Capture the cell that displays the provided text and extract its (x, y) central coordinate. 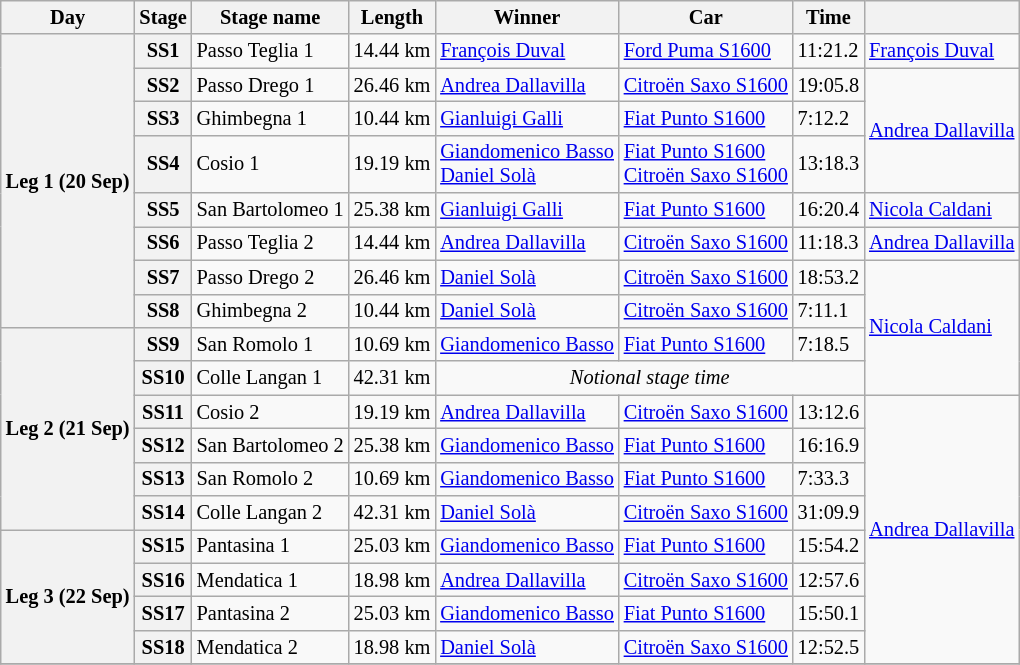
Stage (162, 17)
SS14 (162, 513)
Passo Drego 2 (270, 277)
7:33.3 (828, 479)
Fiat Punto S1600Citroën Saxo S1600 (706, 164)
SS4 (162, 164)
Passo Drego 1 (270, 85)
SS16 (162, 580)
San Bartolomeo 1 (270, 210)
SS2 (162, 85)
SS13 (162, 479)
18:53.2 (828, 277)
13:12.6 (828, 412)
31:09.9 (828, 513)
11:21.2 (828, 51)
Colle Langan 2 (270, 513)
16:20.4 (828, 210)
15:54.2 (828, 546)
11:18.3 (828, 243)
Ford Puma S1600 (706, 51)
Time (828, 17)
SS11 (162, 412)
SS6 (162, 243)
SS5 (162, 210)
SS15 (162, 546)
SS1 (162, 51)
Length (392, 17)
Day (68, 17)
Leg 3 (22 Sep) (68, 596)
7:18.5 (828, 344)
16:16.9 (828, 445)
SS9 (162, 344)
Cosio 1 (270, 164)
12:57.6 (828, 580)
Mendatica 1 (270, 580)
19:05.8 (828, 85)
Winner (527, 17)
Leg 2 (21 Sep) (68, 428)
Ghimbegna 1 (270, 118)
Passo Teglia 2 (270, 243)
Car (706, 17)
Mendatica 2 (270, 647)
SS10 (162, 378)
San Bartolomeo 2 (270, 445)
13:18.3 (828, 164)
12:52.5 (828, 647)
San Romolo 2 (270, 479)
7:11.1 (828, 311)
Giandomenico Basso Daniel Solà (527, 164)
Stage name (270, 17)
Cosio 2 (270, 412)
Passo Teglia 1 (270, 51)
15:50.1 (828, 613)
San Romolo 1 (270, 344)
SS8 (162, 311)
Leg 1 (20 Sep) (68, 180)
Ghimbegna 2 (270, 311)
SS7 (162, 277)
SS3 (162, 118)
SS17 (162, 613)
Pantasina 2 (270, 613)
SS12 (162, 445)
Colle Langan 1 (270, 378)
Pantasina 1 (270, 546)
7:12.2 (828, 118)
Notional stage time (650, 378)
SS18 (162, 647)
